Search for the cell housing the specified text and yield its (x, y) center coordinate. 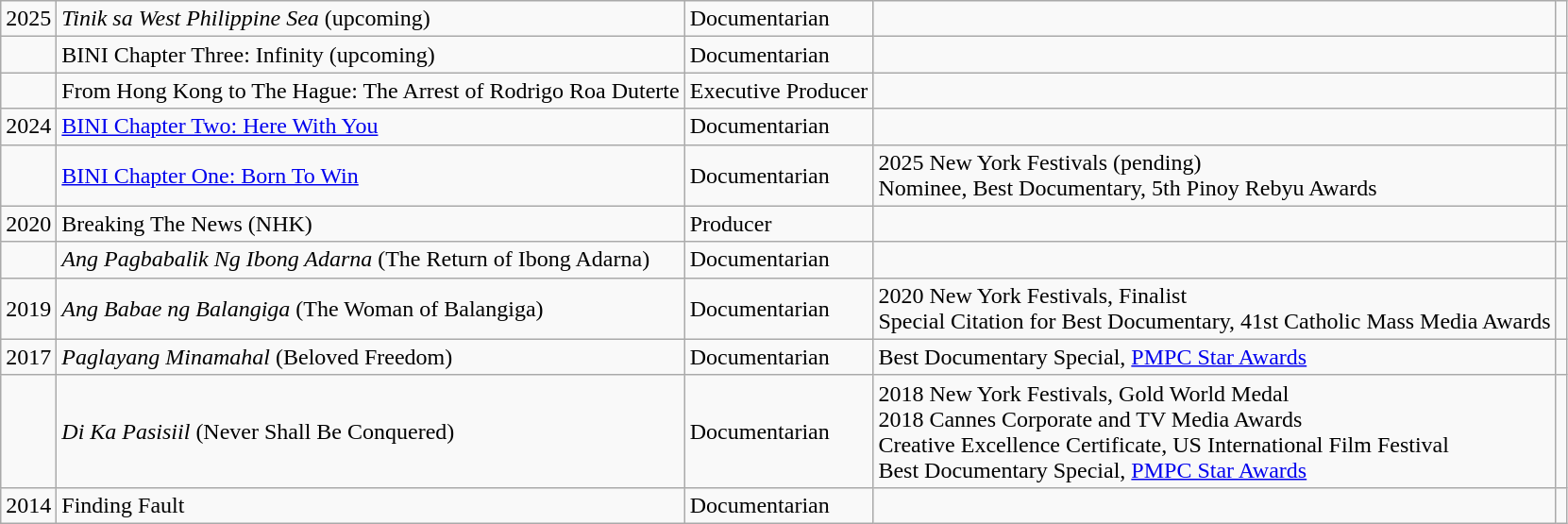
BINI Chapter Two: Here With You (370, 127)
Finding Fault (370, 505)
Ang Babae ng Balangiga (The Woman of Balangiga) (370, 308)
From Hong Kong to The Hague: The Arrest of Rodrigo Roa Duterte (370, 91)
2020 New York Festivals, Finalist Special Citation for Best Documentary, 41st Catholic Mass Media Awards (1214, 308)
Paglayang Minamahal (Beloved Freedom) (370, 357)
2014 (28, 505)
2024 (28, 127)
Ang Pagbabalik Ng Ibong Adarna (The Return of Ibong Adarna) (370, 260)
2017 (28, 357)
Producer (779, 224)
2020 (28, 224)
2025 (28, 19)
BINI Chapter Three: Infinity (upcoming) (370, 55)
Best Documentary Special, PMPC Star Awards (1214, 357)
Di Ka Pasisiil (Never Shall Be Conquered) (370, 431)
2019 (28, 308)
Executive Producer (779, 91)
Breaking The News (NHK) (370, 224)
2025 New York Festivals (pending)Nominee, Best Documentary, 5th Pinoy Rebyu Awards (1214, 176)
Tinik sa West Philippine Sea (upcoming) (370, 19)
BINI Chapter One: Born To Win (370, 176)
